Search for the cell housing the specified text and yield its (x, y) center coordinate. 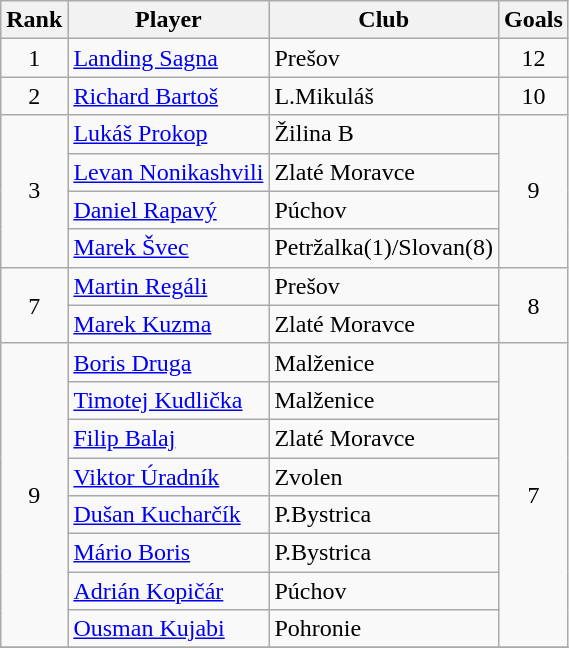
1 (34, 58)
Richard Bartoš (168, 96)
L.Mikuláš (384, 96)
Rank (34, 20)
Goals (534, 20)
Timotej Kudlička (168, 400)
Player (168, 20)
Boris Druga (168, 362)
Žilina B (384, 134)
Levan Nonikashvili (168, 172)
10 (534, 96)
Lukáš Prokop (168, 134)
Ousman Kujabi (168, 629)
2 (34, 96)
3 (34, 191)
Zvolen (384, 477)
12 (534, 58)
Marek Švec (168, 248)
Petržalka(1)/Slovan(8) (384, 248)
8 (534, 305)
Viktor Úradník (168, 477)
Filip Balaj (168, 438)
Adrián Kopičár (168, 591)
Mário Boris (168, 553)
Pohronie (384, 629)
Martin Regáli (168, 286)
Marek Kuzma (168, 324)
Landing Sagna (168, 58)
Dušan Kucharčík (168, 515)
Club (384, 20)
Daniel Rapavý (168, 210)
